From the cell containing the given text, extract its center point as [x, y] coordinate. 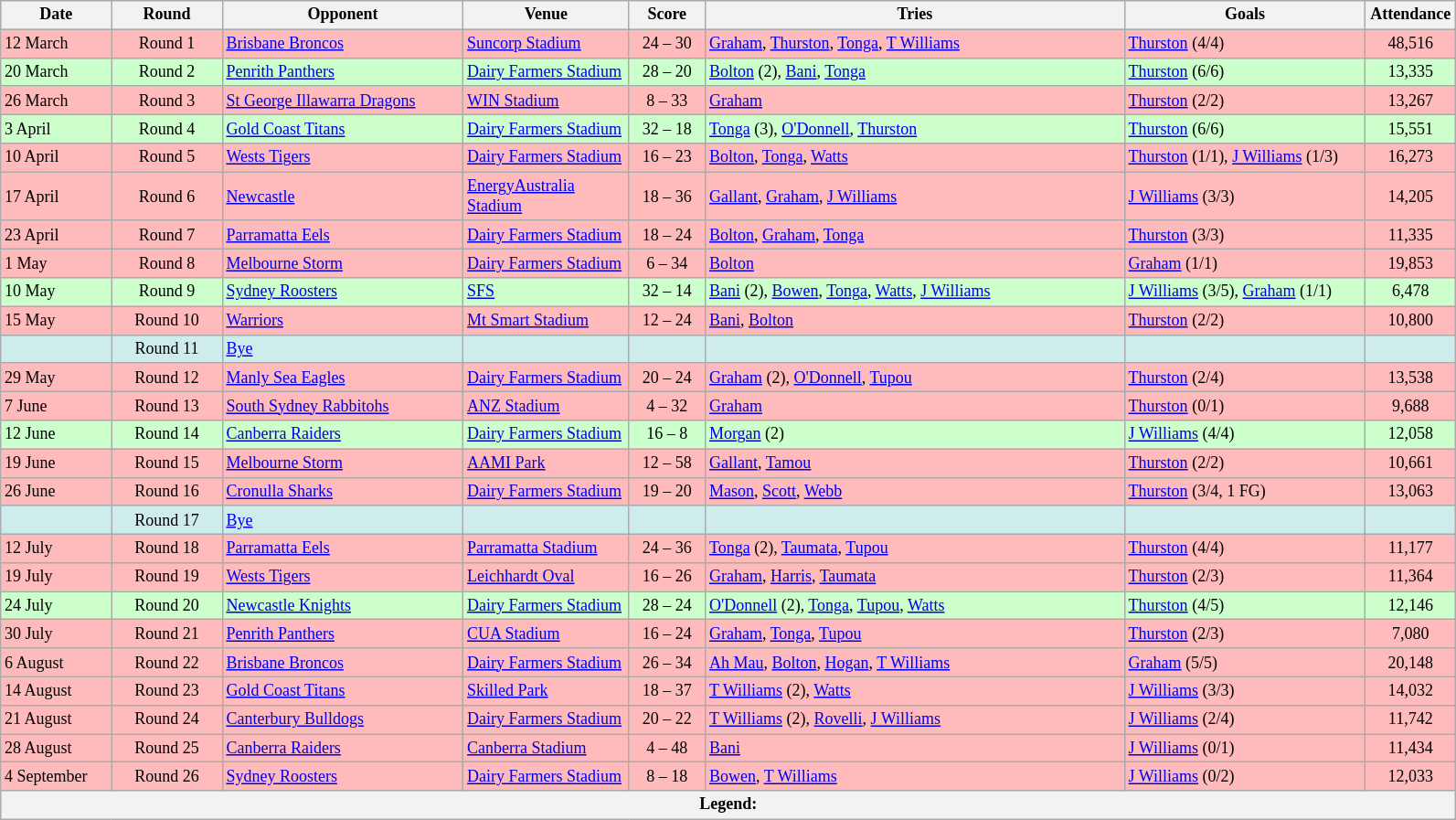
Bani [916, 748]
Bolton (2), Bani, Tonga [916, 71]
12 March [57, 44]
9,688 [1411, 406]
Goals [1245, 15]
26 June [57, 492]
WIN Stadium [547, 101]
4 – 48 [667, 748]
Tonga (3), O'Donnell, Thurston [916, 128]
28 – 24 [667, 605]
Thurston (2/4) [1245, 377]
Round 15 [166, 463]
Round 6 [166, 197]
10 May [57, 293]
19 June [57, 463]
19 July [57, 578]
24 – 30 [667, 44]
13,267 [1411, 101]
16 – 26 [667, 578]
T Williams (2), Rovelli, J Williams [916, 719]
Round 7 [166, 234]
21 August [57, 719]
4 – 32 [667, 406]
Tries [916, 15]
23 April [57, 234]
32 – 18 [667, 128]
20 March [57, 71]
19,853 [1411, 263]
Legend: [728, 804]
South Sydney Rabbitohs [343, 406]
15 May [57, 320]
Opponent [343, 15]
28 August [57, 748]
Round 9 [166, 293]
16 – 8 [667, 435]
7 June [57, 406]
6 – 34 [667, 263]
11,335 [1411, 234]
16,273 [1411, 157]
13,063 [1411, 492]
12 June [57, 435]
Round 4 [166, 128]
32 – 14 [667, 293]
Tonga (2), Taumata, Tupou [916, 548]
Round 10 [166, 320]
12 July [57, 548]
Graham, Harris, Taumata [916, 578]
8 – 33 [667, 101]
Round 18 [166, 548]
Round 14 [166, 435]
Round [166, 15]
Bolton, Tonga, Watts [916, 157]
Ah Mau, Bolton, Hogan, T Williams [916, 662]
Canberra Stadium [547, 748]
Newcastle Knights [343, 605]
Mason, Scott, Webb [916, 492]
Round 16 [166, 492]
Gallant, Graham, J Williams [916, 197]
28 – 20 [667, 71]
Warriors [343, 320]
Mt Smart Stadium [547, 320]
Gallant, Tamou [916, 463]
T Williams (2), Watts [916, 691]
Thurston (1/1), J Williams (1/3) [1245, 157]
Round 23 [166, 691]
Round 20 [166, 605]
J Williams (0/2) [1245, 777]
J Williams (4/4) [1245, 435]
Round 25 [166, 748]
24 July [57, 605]
20 – 22 [667, 719]
19 – 20 [667, 492]
11,434 [1411, 748]
10 April [57, 157]
18 – 36 [667, 197]
13,538 [1411, 377]
Round 19 [166, 578]
15,551 [1411, 128]
11,364 [1411, 578]
Round 22 [166, 662]
Leichhardt Oval [547, 578]
Canterbury Bulldogs [343, 719]
Bolton, Graham, Tonga [916, 234]
J Williams (3/5), Graham (1/1) [1245, 293]
Round 2 [166, 71]
24 – 36 [667, 548]
Round 3 [166, 101]
12 – 24 [667, 320]
1 May [57, 263]
4 September [57, 777]
Graham, Tonga, Tupou [916, 634]
12,146 [1411, 605]
Graham (2), O'Donnell, Tupou [916, 377]
Venue [547, 15]
Graham (1/1) [1245, 263]
14,032 [1411, 691]
Round 17 [166, 519]
26 – 34 [667, 662]
26 March [57, 101]
Round 11 [166, 349]
16 – 24 [667, 634]
SFS [547, 293]
Morgan (2) [916, 435]
Round 21 [166, 634]
13,335 [1411, 71]
Attendance [1411, 15]
Round 24 [166, 719]
10,800 [1411, 320]
3 April [57, 128]
Thurston (0/1) [1245, 406]
29 May [57, 377]
Bolton [916, 263]
CUA Stadium [547, 634]
11,742 [1411, 719]
12 – 58 [667, 463]
7,080 [1411, 634]
30 July [57, 634]
18 – 24 [667, 234]
11,177 [1411, 548]
Bani (2), Bowen, Tonga, Watts, J Williams [916, 293]
Thurston (4/5) [1245, 605]
12,058 [1411, 435]
17 April [57, 197]
18 – 37 [667, 691]
6 August [57, 662]
Thurston (3/4, 1 FG) [1245, 492]
Manly Sea Eagles [343, 377]
Parramatta Stadium [547, 548]
Cronulla Sharks [343, 492]
48,516 [1411, 44]
Round 1 [166, 44]
AAMI Park [547, 463]
Graham (5/5) [1245, 662]
20 – 24 [667, 377]
Graham, Thurston, Tonga, T Williams [916, 44]
ANZ Stadium [547, 406]
Skilled Park [547, 691]
EnergyAustralia Stadium [547, 197]
Round 8 [166, 263]
St George Illawarra Dragons [343, 101]
O'Donnell (2), Tonga, Tupou, Watts [916, 605]
Bowen, T Williams [916, 777]
J Williams (2/4) [1245, 719]
20,148 [1411, 662]
Thurston (3/3) [1245, 234]
Round 26 [166, 777]
8 – 18 [667, 777]
14,205 [1411, 197]
16 – 23 [667, 157]
Round 5 [166, 157]
10,661 [1411, 463]
Round 13 [166, 406]
J Williams (0/1) [1245, 748]
Newcastle [343, 197]
Date [57, 15]
Suncorp Stadium [547, 44]
14 August [57, 691]
6,478 [1411, 293]
Score [667, 15]
Bani, Bolton [916, 320]
12,033 [1411, 777]
Round 12 [166, 377]
